Determine the (X, Y) coordinate at the center of the cell enclosing the given text.  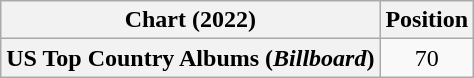
Chart (2022) (190, 20)
US Top Country Albums (Billboard) (190, 58)
Position (427, 20)
70 (427, 58)
